Return (x, y) of the center of cell containing provided text 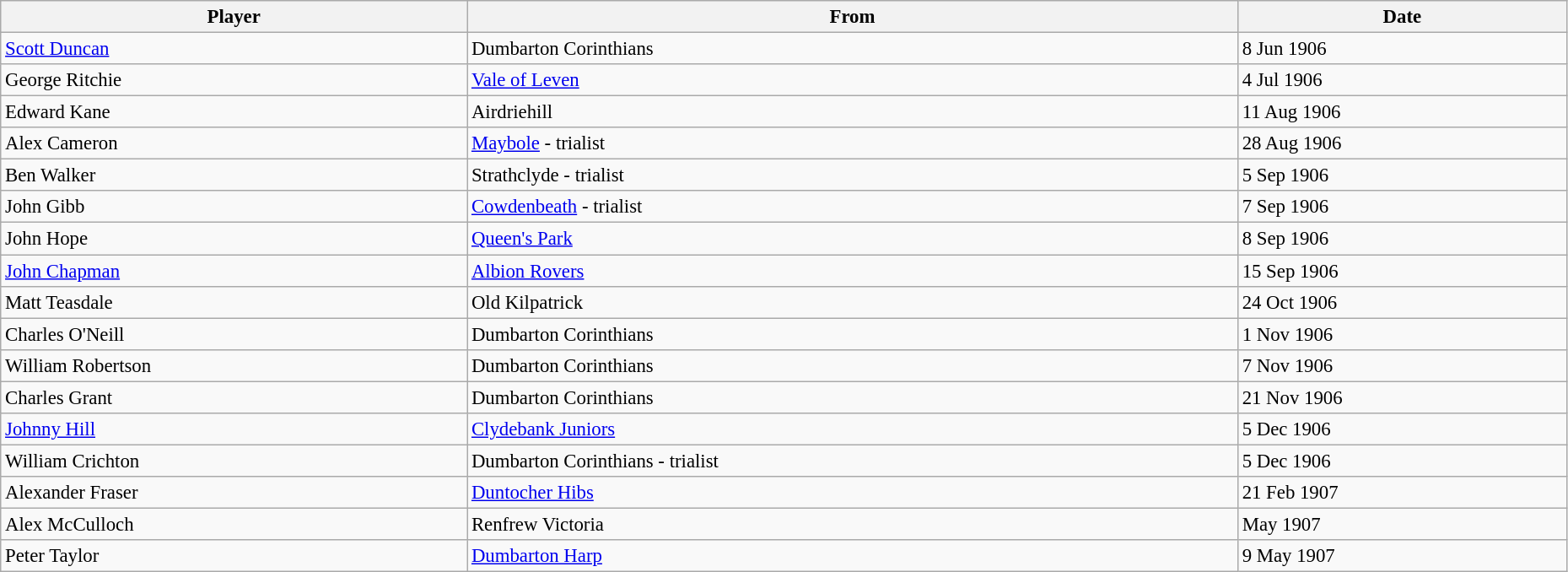
24 Oct 1906 (1402, 302)
21 Feb 1907 (1402, 493)
Clydebank Juniors (853, 429)
George Ritchie (234, 80)
Charles Grant (234, 397)
Peter Taylor (234, 556)
Albion Rovers (853, 271)
Alex Cameron (234, 143)
7 Nov 1906 (1402, 365)
1 Nov 1906 (1402, 334)
William Robertson (234, 365)
Alex McCulloch (234, 524)
28 Aug 1906 (1402, 143)
May 1907 (1402, 524)
Old Kilpatrick (853, 302)
Strathclyde - trialist (853, 175)
Scott Duncan (234, 49)
Queen's Park (853, 239)
Duntocher Hibs (853, 493)
From (853, 17)
Date (1402, 17)
21 Nov 1906 (1402, 397)
4 Jul 1906 (1402, 80)
Charles O'Neill (234, 334)
Renfrew Victoria (853, 524)
15 Sep 1906 (1402, 271)
John Hope (234, 239)
William Crichton (234, 461)
John Chapman (234, 271)
9 May 1907 (1402, 556)
Player (234, 17)
Edward Kane (234, 112)
11 Aug 1906 (1402, 112)
John Gibb (234, 207)
Maybole - trialist (853, 143)
Dumbarton Corinthians - trialist (853, 461)
Cowdenbeath - trialist (853, 207)
Ben Walker (234, 175)
8 Sep 1906 (1402, 239)
Airdriehill (853, 112)
Johnny Hill (234, 429)
7 Sep 1906 (1402, 207)
Dumbarton Harp (853, 556)
Vale of Leven (853, 80)
8 Jun 1906 (1402, 49)
Matt Teasdale (234, 302)
Alexander Fraser (234, 493)
5 Sep 1906 (1402, 175)
